Scan for the cell matching the given text and deliver its (X, Y) coordinate at center. 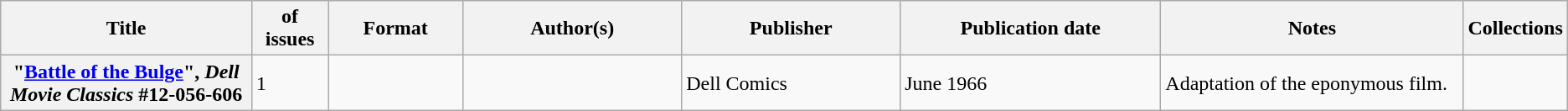
Author(s) (573, 29)
Collections (1515, 29)
Notes (1312, 29)
1 (290, 82)
Publication date (1030, 29)
Dell Comics (791, 82)
June 1966 (1030, 82)
Title (126, 29)
Publisher (791, 29)
Adaptation of the eponymous film. (1312, 82)
"Battle of the Bulge", Dell Movie Classics #12-056-606 (126, 82)
Format (395, 29)
of issues (290, 29)
